For the text-containing cell, return its midpoint in (x, y) coordinate format. 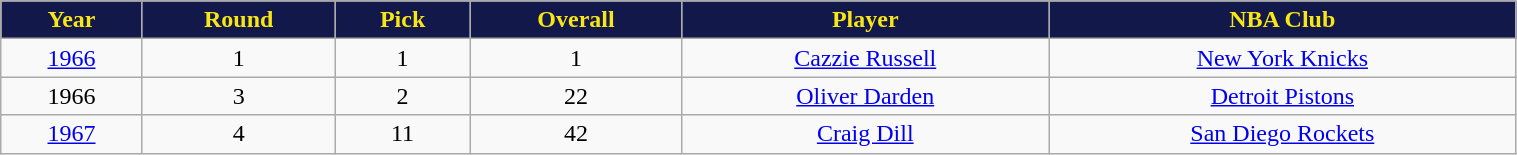
Round (238, 20)
Year (72, 20)
Overall (576, 20)
Craig Dill (866, 134)
NBA Club (1282, 20)
3 (238, 96)
2 (402, 96)
Pick (402, 20)
1967 (72, 134)
Player (866, 20)
San Diego Rockets (1282, 134)
22 (576, 96)
New York Knicks (1282, 58)
Cazzie Russell (866, 58)
4 (238, 134)
Detroit Pistons (1282, 96)
42 (576, 134)
11 (402, 134)
Oliver Darden (866, 96)
